Return the (x, y) coordinate for the center point of the cell that contains the specified text.  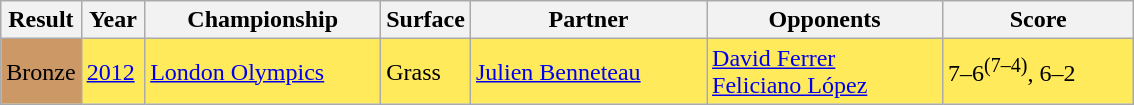
Result (41, 20)
Championship (263, 20)
7–6(7–4), 6–2 (1038, 72)
Year (113, 20)
Surface (426, 20)
London Olympics (263, 72)
Bronze (41, 72)
Opponents (825, 20)
Julien Benneteau (588, 72)
2012 (113, 72)
Grass (426, 72)
Partner (588, 20)
David Ferrer Feliciano López (825, 72)
Score (1038, 20)
